Find where the given text appears and provide that cell's center as (x, y) coordinate. 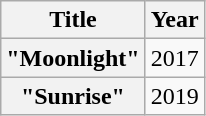
2017 (174, 58)
Year (174, 20)
Title (73, 20)
2019 (174, 96)
"Moonlight" (73, 58)
"Sunrise" (73, 96)
